Scan for the cell matching the given text and deliver its [X, Y] coordinate at center. 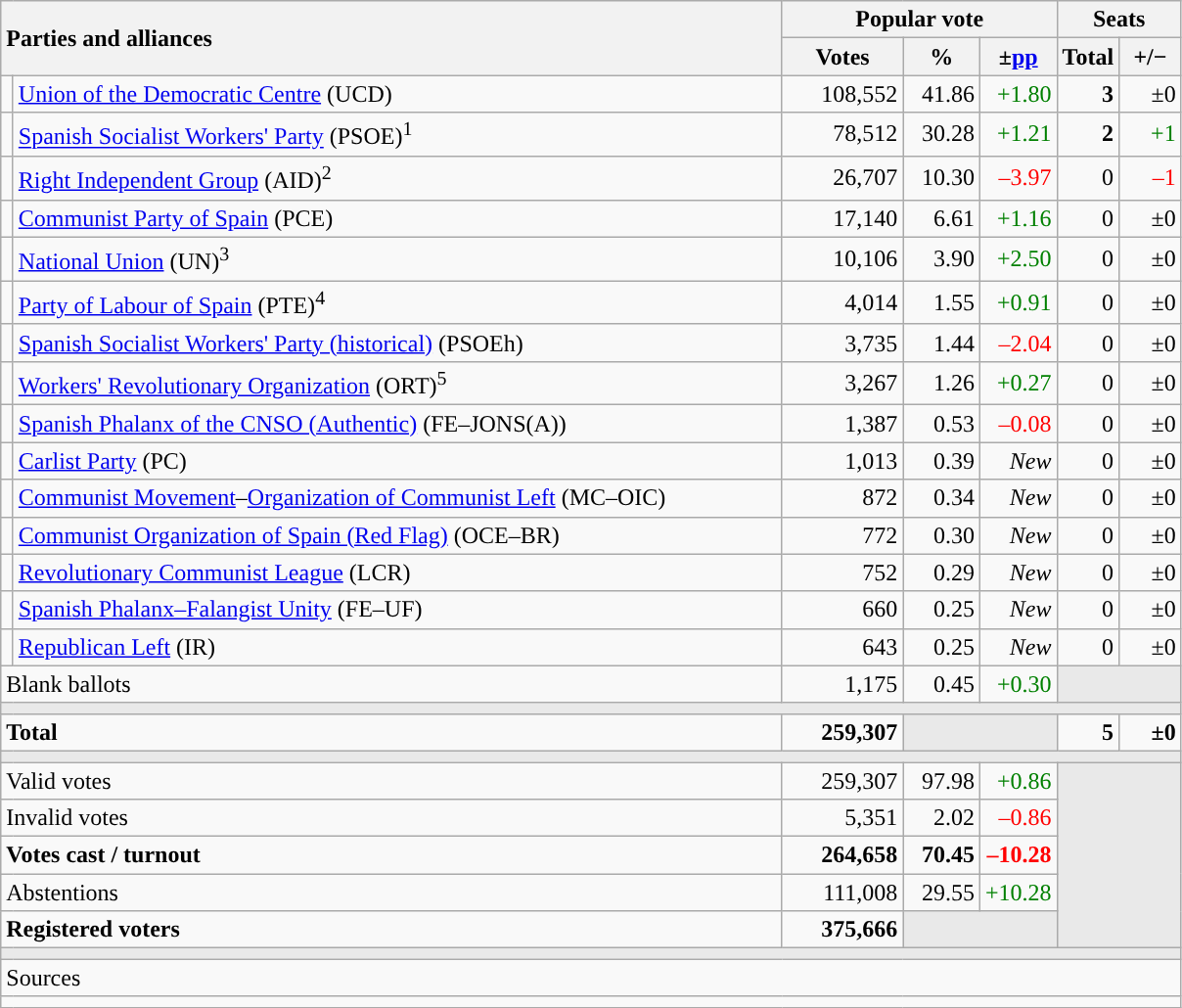
0.34 [941, 498]
Communist Organization of Spain (Red Flag) (OCE–BR) [397, 535]
+1.80 [1018, 94]
Workers' Revolutionary Organization (ORT)5 [397, 384]
Votes cast / turnout [391, 855]
Party of Labour of Spain (PTE)4 [397, 303]
752 [842, 573]
264,658 [842, 855]
+2.50 [1018, 258]
3 [1088, 94]
–2.04 [1018, 343]
872 [842, 498]
0.30 [941, 535]
Revolutionary Communist League (LCR) [397, 573]
National Union (UN)3 [397, 258]
+10.28 [1018, 893]
0.39 [941, 461]
26,707 [842, 178]
Invalid votes [391, 818]
30.28 [941, 135]
2.02 [941, 818]
Right Independent Group (AID)2 [397, 178]
70.45 [941, 855]
% [941, 57]
6.61 [941, 218]
Communist Movement–Organization of Communist Left (MC–OIC) [397, 498]
Popular vote [920, 20]
1.26 [941, 384]
–1 [1151, 178]
1,013 [842, 461]
0.45 [941, 684]
1.55 [941, 303]
+0.91 [1018, 303]
Communist Party of Spain (PCE) [397, 218]
3,735 [842, 343]
1.44 [941, 343]
Seats [1119, 20]
3.90 [941, 258]
–0.08 [1018, 424]
Carlist Party (PC) [397, 461]
Spanish Socialist Workers' Party (historical) (PSOEh) [397, 343]
78,512 [842, 135]
Republican Left (IR) [397, 647]
17,140 [842, 218]
660 [842, 610]
643 [842, 647]
Spanish Phalanx–Falangist Unity (FE–UF) [397, 610]
108,552 [842, 94]
+1.16 [1018, 218]
1,175 [842, 684]
0.29 [941, 573]
+0.27 [1018, 384]
Sources [591, 978]
97.98 [941, 781]
Registered voters [391, 930]
+1 [1151, 135]
10,106 [842, 258]
Abstentions [391, 893]
10.30 [941, 178]
29.55 [941, 893]
Parties and alliances [391, 38]
41.86 [941, 94]
+0.30 [1018, 684]
2 [1088, 135]
+/− [1151, 57]
Spanish Phalanx of the CNSO (Authentic) (FE–JONS(A)) [397, 424]
–3.97 [1018, 178]
–10.28 [1018, 855]
Spanish Socialist Workers' Party (PSOE)1 [397, 135]
0.53 [941, 424]
772 [842, 535]
3,267 [842, 384]
Union of the Democratic Centre (UCD) [397, 94]
111,008 [842, 893]
4,014 [842, 303]
Votes [842, 57]
+0.86 [1018, 781]
1,387 [842, 424]
5 [1088, 732]
Blank ballots [391, 684]
375,666 [842, 930]
±pp [1018, 57]
+1.21 [1018, 135]
–0.86 [1018, 818]
5,351 [842, 818]
Valid votes [391, 781]
